Extract the (X, Y) coordinate from the center of the cell holding the provided text.  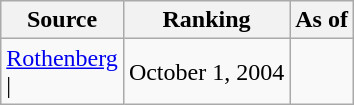
Rothenberg| (62, 72)
October 1, 2004 (206, 72)
Ranking (206, 20)
Source (62, 20)
As of (322, 20)
